Extract the (X, Y) coordinate from the center of the cell holding the provided text.  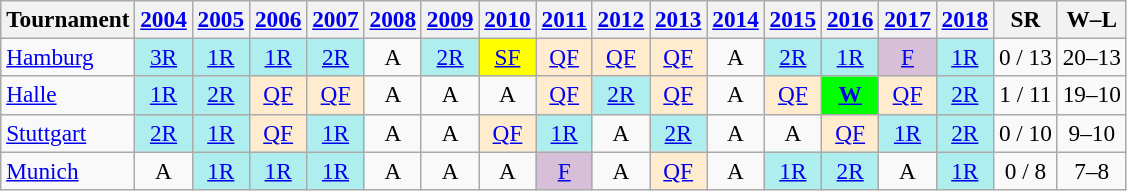
2009 (450, 19)
Stuttgart (68, 133)
SR (1025, 19)
W–L (1092, 19)
Hamburg (68, 57)
2006 (278, 19)
2010 (508, 19)
W (850, 95)
Munich (68, 170)
2014 (736, 19)
0 / 13 (1025, 57)
2011 (564, 19)
2017 (908, 19)
2008 (392, 19)
Tournament (68, 19)
0 / 8 (1025, 170)
1 / 11 (1025, 95)
Halle (68, 95)
2013 (678, 19)
7–8 (1092, 170)
20–13 (1092, 57)
0 / 10 (1025, 133)
2012 (620, 19)
2004 (164, 19)
19–10 (1092, 95)
SF (508, 57)
2018 (964, 19)
2016 (850, 19)
2015 (792, 19)
2007 (336, 19)
9–10 (1092, 133)
3R (164, 57)
2005 (220, 19)
